For the text-containing cell, return its midpoint in [x, y] coordinate format. 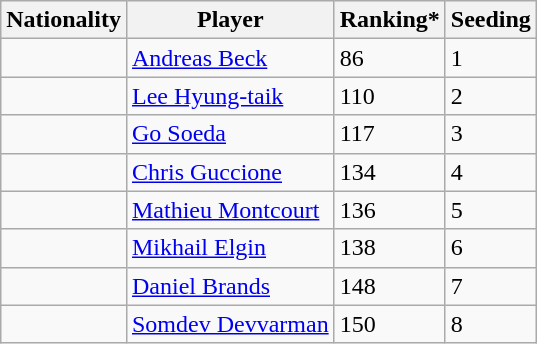
86 [390, 58]
3 [490, 134]
7 [490, 286]
117 [390, 134]
5 [490, 210]
Go Soeda [230, 134]
138 [390, 248]
Ranking* [390, 20]
Mikhail Elgin [230, 248]
Mathieu Montcourt [230, 210]
Somdev Devvarman [230, 324]
150 [390, 324]
Daniel Brands [230, 286]
110 [390, 96]
Nationality [64, 20]
136 [390, 210]
4 [490, 172]
2 [490, 96]
8 [490, 324]
Player [230, 20]
148 [390, 286]
1 [490, 58]
134 [390, 172]
Lee Hyung-taik [230, 96]
Chris Guccione [230, 172]
6 [490, 248]
Andreas Beck [230, 58]
Seeding [490, 20]
